Provide the [x, y] coordinate of the cell's center where the given text is located.  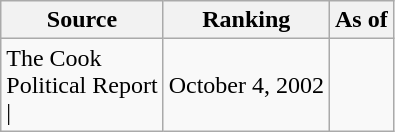
Ranking [246, 20]
Source [82, 20]
The CookPolitical Report| [82, 85]
October 4, 2002 [246, 85]
As of [361, 20]
